Provide the (x, y) coordinate of the cell's center where the given text is located.  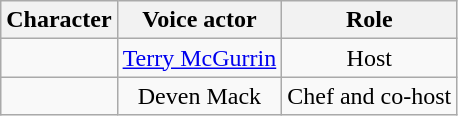
Role (370, 20)
Terry McGurrin (200, 58)
Voice actor (200, 20)
Host (370, 58)
Chef and co-host (370, 96)
Character (59, 20)
Deven Mack (200, 96)
